For the text-containing cell, return its midpoint in (X, Y) coordinate format. 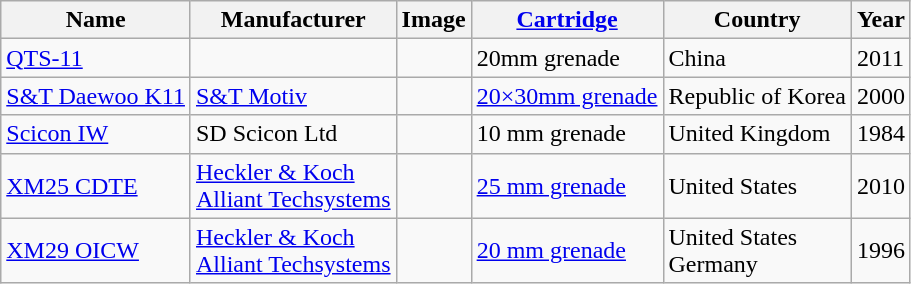
United Kingdom (757, 134)
S&T Daewoo K11 (96, 96)
Cartridge (567, 20)
Republic of Korea (757, 96)
Year (880, 20)
QTS-11 (96, 58)
10 mm grenade (567, 134)
2000 (880, 96)
20×30mm grenade (567, 96)
Image (434, 20)
2011 (880, 58)
S&T Motiv (293, 96)
United StatesGermany (757, 250)
25 mm grenade (567, 186)
Manufacturer (293, 20)
1984 (880, 134)
United States (757, 186)
Country (757, 20)
XM25 CDTE (96, 186)
20 mm grenade (567, 250)
2010 (880, 186)
Scicon IW (96, 134)
1996 (880, 250)
SD Scicon Ltd (293, 134)
China (757, 58)
XM29 OICW (96, 250)
20mm grenade (567, 58)
Name (96, 20)
